Locate the cell with the specified text and output its (x, y) center coordinate. 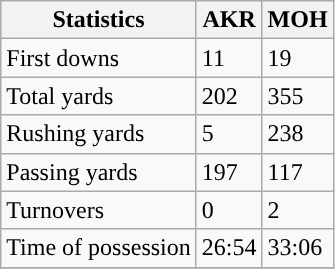
0 (229, 210)
2 (298, 210)
19 (298, 58)
Rushing yards (99, 134)
26:54 (229, 248)
AKR (229, 20)
5 (229, 134)
238 (298, 134)
Total yards (99, 96)
Passing yards (99, 172)
Statistics (99, 20)
Turnovers (99, 210)
11 (229, 58)
202 (229, 96)
First downs (99, 58)
Time of possession (99, 248)
MOH (298, 20)
33:06 (298, 248)
117 (298, 172)
355 (298, 96)
197 (229, 172)
